Extract the [x, y] coordinate from the center of the cell holding the provided text.  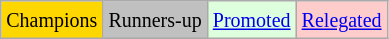
Promoted [252, 20]
Relegated [342, 20]
Champions [52, 20]
Runners-up [155, 20]
